Capture the cell that displays the provided text and extract its (X, Y) central coordinate. 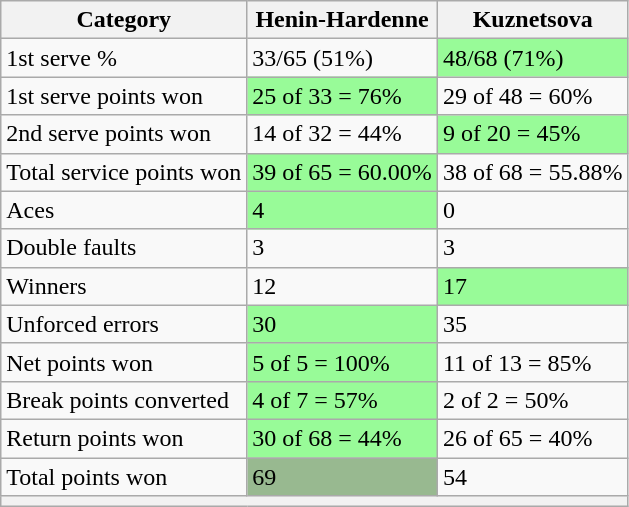
5 of 5 = 100% (342, 362)
35 (532, 324)
12 (342, 286)
25 of 33 = 76% (342, 96)
11 of 13 = 85% (532, 362)
Winners (124, 286)
Kuznetsova (532, 20)
Net points won (124, 362)
Break points converted (124, 400)
Aces (124, 210)
48/68 (71%) (532, 58)
33/65 (51%) (342, 58)
4 of 7 = 57% (342, 400)
Unforced errors (124, 324)
Double faults (124, 248)
2nd serve points won (124, 134)
1st serve points won (124, 96)
54 (532, 477)
Total service points won (124, 172)
29 of 48 = 60% (532, 96)
39 of 65 = 60.00% (342, 172)
38 of 68 = 55.88% (532, 172)
Henin-Hardenne (342, 20)
30 (342, 324)
0 (532, 210)
69 (342, 477)
30 of 68 = 44% (342, 438)
9 of 20 = 45% (532, 134)
Return points won (124, 438)
1st serve % (124, 58)
4 (342, 210)
Total points won (124, 477)
26 of 65 = 40% (532, 438)
17 (532, 286)
2 of 2 = 50% (532, 400)
14 of 32 = 44% (342, 134)
Category (124, 20)
